Find where the given text appears and provide that cell's center as [X, Y] coordinate. 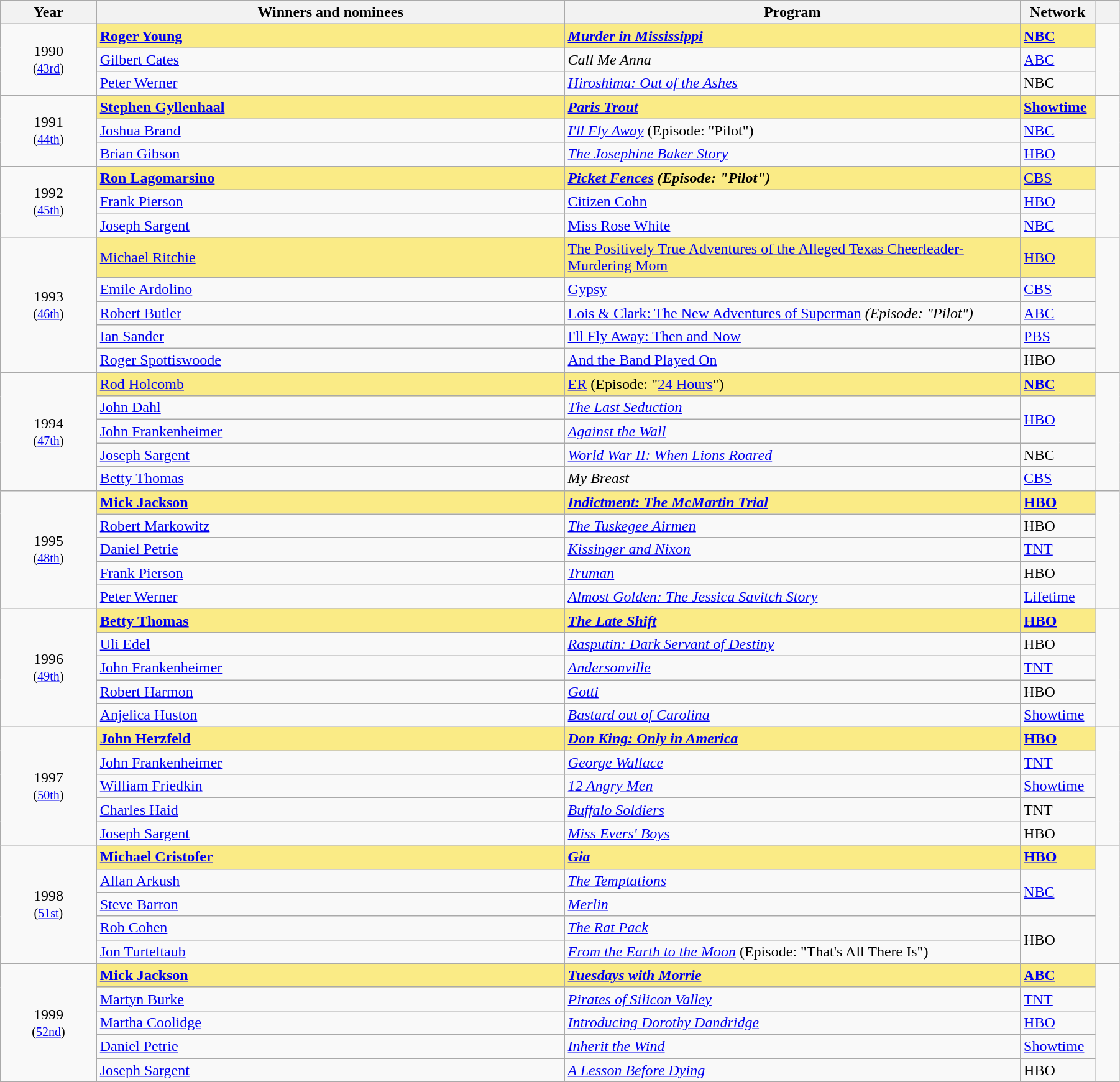
I'll Fly Away (Episode: "Pilot") [792, 131]
1990(43rd) [48, 60]
Uli Edel [331, 644]
Miss Evers' Boys [792, 833]
World War II: When Lions Roared [792, 455]
The Last Seduction [792, 408]
1996(49th) [48, 667]
Against the Wall [792, 431]
Anjelica Huston [331, 715]
Citizen Cohn [792, 201]
Don King: Only in America [792, 739]
Gilbert Cates [331, 60]
From the Earth to the Moon (Episode: "That's All There Is") [792, 951]
1999(52nd) [48, 1022]
Stephen Gyllenhaal [331, 107]
Murder in Mississippi [792, 36]
Picket Fences (Episode: "Pilot") [792, 178]
Robert Harmon [331, 692]
Brian Gibson [331, 154]
Martha Coolidge [331, 1022]
1992(45th) [48, 201]
Emile Ardolino [331, 289]
Rob Cohen [331, 928]
George Wallace [792, 763]
Program [792, 12]
My Breast [792, 479]
Michael Cristofer [331, 857]
1997(50th) [48, 786]
Rasputin: Dark Servant of Destiny [792, 644]
Hiroshima: Out of the Ashes [792, 83]
1991(44th) [48, 131]
Inherit the Wind [792, 1046]
The Tuskegee Airmen [792, 526]
Rod Holcomb [331, 384]
Year [48, 12]
Jon Turteltaub [331, 951]
Andersonville [792, 667]
12 Angry Men [792, 786]
The Temptations [792, 881]
Martyn Burke [331, 999]
Gypsy [792, 289]
Lifetime [1058, 597]
Indictment: The McMartin Trial [792, 502]
I'll Fly Away: Then and Now [792, 337]
A Lesson Before Dying [792, 1070]
Call Me Anna [792, 60]
The Josephine Baker Story [792, 154]
Joshua Brand [331, 131]
Robert Butler [331, 313]
And the Band Played On [792, 360]
1993(46th) [48, 305]
The Rat Pack [792, 928]
Robert Markowitz [331, 526]
PBS [1058, 337]
Introducing Dorothy Dandridge [792, 1022]
Allan Arkush [331, 881]
Bastard out of Carolina [792, 715]
Ron Lagomarsino [331, 178]
Steve Barron [331, 904]
Buffalo Soldiers [792, 810]
Gotti [792, 692]
Almost Golden: The Jessica Savitch Story [792, 597]
Network [1058, 12]
Tuesdays with Morrie [792, 975]
1994(47th) [48, 431]
Truman [792, 573]
ER (Episode: "24 Hours") [792, 384]
Michael Ritchie [331, 257]
1995(48th) [48, 549]
The Late Shift [792, 620]
1998(51st) [48, 904]
Merlin [792, 904]
Ian Sander [331, 337]
Kissinger and Nixon [792, 549]
Winners and nominees [331, 12]
Charles Haid [331, 810]
Roger Young [331, 36]
Miss Rose White [792, 225]
Lois & Clark: The New Adventures of Superman (Episode: "Pilot") [792, 313]
Pirates of Silicon Valley [792, 999]
William Friedkin [331, 786]
The Positively True Adventures of the Alleged Texas Cheerleader-Murdering Mom [792, 257]
Roger Spottiswoode [331, 360]
Gia [792, 857]
John Dahl [331, 408]
Paris Trout [792, 107]
John Herzfeld [331, 739]
